Return [X, Y] of the center of cell containing provided text 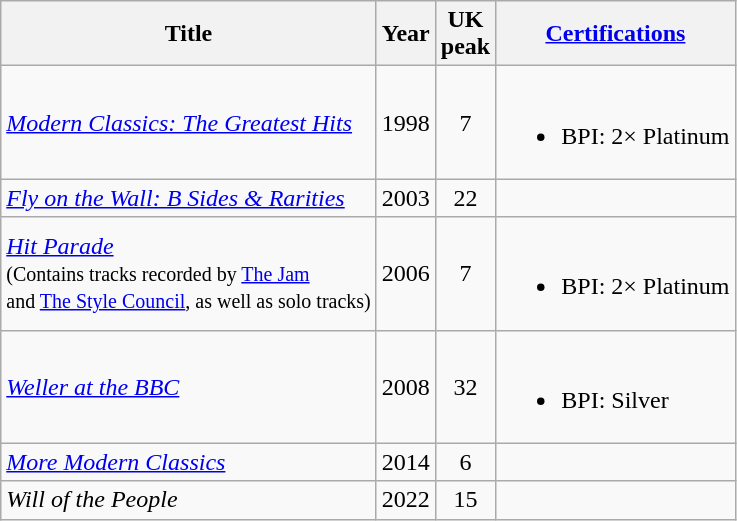
2003 [406, 198]
2006 [406, 274]
Title [189, 34]
15 [465, 500]
2022 [406, 500]
Year [406, 34]
Modern Classics: The Greatest Hits [189, 122]
2014 [406, 462]
UKpeak [465, 34]
Will of the People [189, 500]
Certifications [616, 34]
1998 [406, 122]
6 [465, 462]
Hit Parade(Contains tracks recorded by The Jamand The Style Council, as well as solo tracks) [189, 274]
Weller at the BBC [189, 386]
More Modern Classics [189, 462]
2008 [406, 386]
BPI: Silver [616, 386]
22 [465, 198]
Fly on the Wall: B Sides & Rarities [189, 198]
32 [465, 386]
